Return the [X, Y] coordinate for the center point of the cell that contains the specified text.  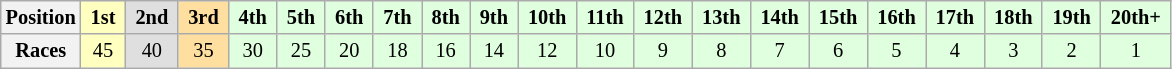
16 [446, 51]
6th [349, 17]
Races [41, 51]
10th [547, 17]
12 [547, 51]
11th [604, 17]
35 [203, 51]
7th [397, 17]
9th [494, 17]
1st [104, 17]
20th+ [1136, 17]
9 [663, 51]
10 [604, 51]
16th [896, 17]
18th [1013, 17]
2 [1071, 51]
2nd [152, 17]
15th [838, 17]
4th [253, 17]
5th [301, 17]
4 [955, 51]
12th [663, 17]
6 [838, 51]
20 [349, 51]
Position [41, 17]
18 [397, 51]
45 [104, 51]
19th [1071, 17]
25 [301, 51]
7 [779, 51]
8th [446, 17]
5 [896, 51]
8 [721, 51]
3 [1013, 51]
14 [494, 51]
17th [955, 17]
13th [721, 17]
3rd [203, 17]
1 [1136, 51]
40 [152, 51]
14th [779, 17]
30 [253, 51]
